Extract the [X, Y] coordinate from the center of the cell holding the provided text.  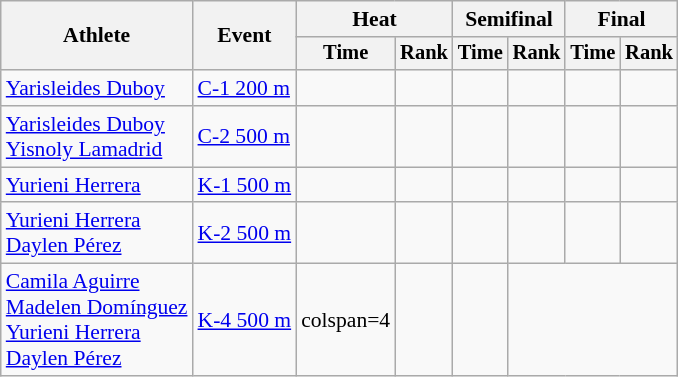
C-2 500 m [245, 136]
Yurieni Herrera [97, 185]
Heat [374, 19]
colspan=4 [346, 320]
Yarisleides DuboyYisnoly Lamadrid [97, 136]
Athlete [97, 36]
K-4 500 m [245, 320]
K-2 500 m [245, 234]
Yurieni HerreraDaylen Pérez [97, 234]
Event [245, 36]
C-1 200 m [245, 88]
Yarisleides Duboy [97, 88]
K-1 500 m [245, 185]
Semifinal [509, 19]
Camila AguirreMadelen DomínguezYurieni HerreraDaylen Pérez [97, 320]
Final [621, 19]
